Return (X, Y) of the center of cell containing provided text 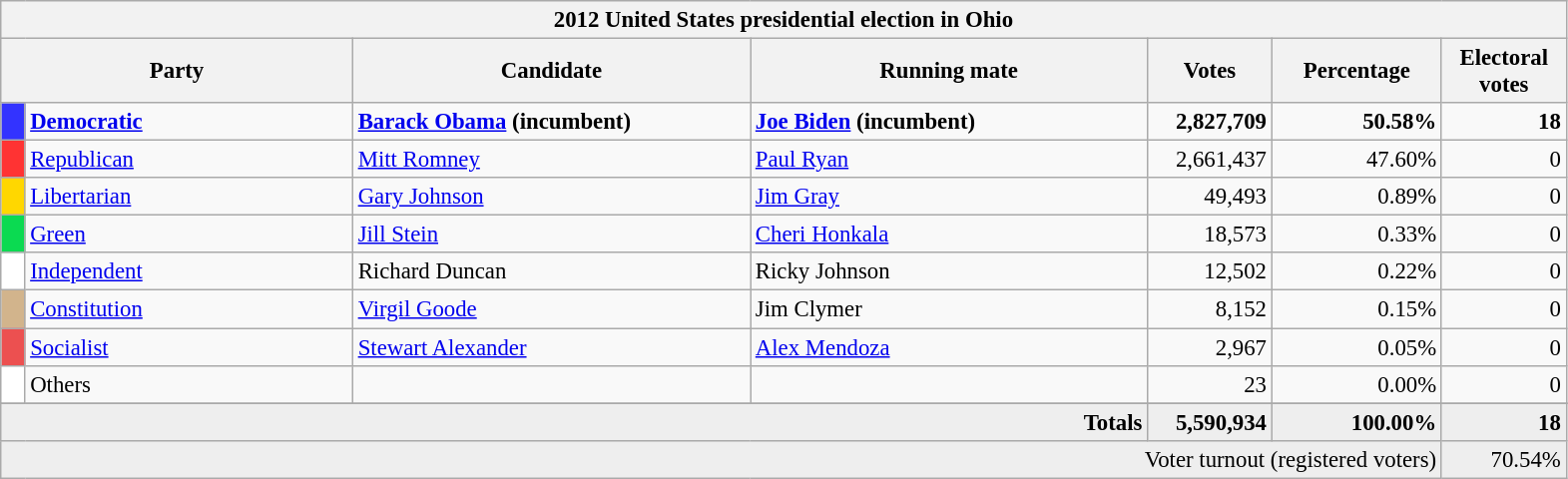
0.05% (1356, 347)
8,152 (1210, 309)
Richard Duncan (551, 272)
2,967 (1210, 347)
12,502 (1210, 272)
Green (189, 235)
Jim Gray (949, 197)
0.15% (1356, 309)
Socialist (189, 347)
0.89% (1356, 197)
Barack Obama (incumbent) (551, 122)
Totals (575, 422)
Running mate (949, 72)
2012 United States presidential election in Ohio (784, 20)
Votes (1210, 72)
Joe Biden (incumbent) (949, 122)
0.22% (1356, 272)
49,493 (1210, 197)
Ricky Johnson (949, 272)
Independent (189, 272)
Constitution (189, 309)
Stewart Alexander (551, 347)
Paul Ryan (949, 160)
Percentage (1356, 72)
Electoral votes (1503, 72)
Gary Johnson (551, 197)
Mitt Romney (551, 160)
2,827,709 (1210, 122)
Libertarian (189, 197)
50.58% (1356, 122)
Jill Stein (551, 235)
23 (1210, 384)
5,590,934 (1210, 422)
0.33% (1356, 235)
Jim Clymer (949, 309)
Candidate (551, 72)
100.00% (1356, 422)
Republican (189, 160)
Party (178, 72)
0.00% (1356, 384)
18,573 (1210, 235)
Virgil Goode (551, 309)
2,661,437 (1210, 160)
Voter turnout (registered voters) (722, 459)
Others (189, 384)
70.54% (1503, 459)
47.60% (1356, 160)
Democratic (189, 122)
Cheri Honkala (949, 235)
Alex Mendoza (949, 347)
